Provide the (x, y) coordinate of the cell's center where the given text is located.  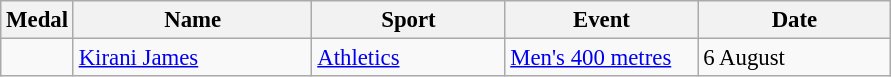
Medal (38, 20)
Name (192, 20)
Event (602, 20)
Men's 400 metres (602, 58)
Kirani James (192, 58)
Sport (408, 20)
6 August (794, 58)
Date (794, 20)
Athletics (408, 58)
